Detect which cell encompasses the target text, then output its (X, Y) center coordinate. 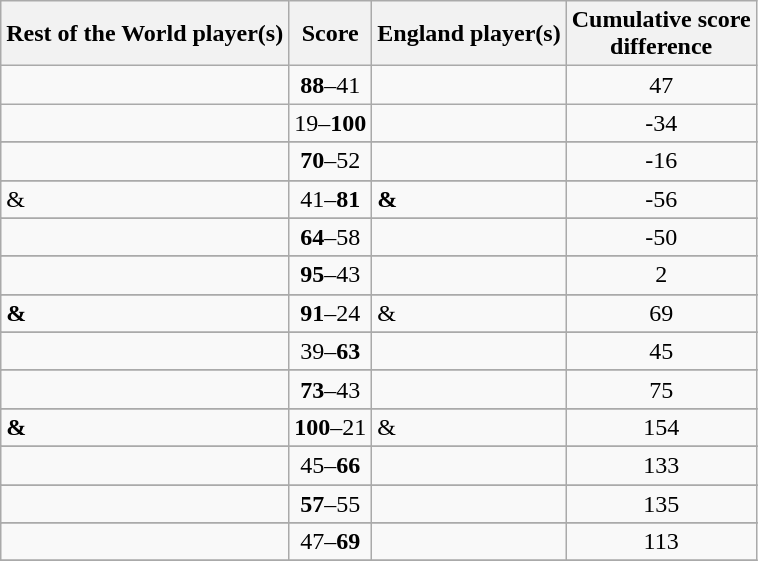
Score (330, 34)
70–52 (330, 161)
113 (661, 542)
69 (661, 313)
91–24 (330, 313)
-50 (661, 237)
47 (661, 85)
45–66 (330, 465)
88–41 (330, 85)
75 (661, 389)
-56 (661, 199)
39–63 (330, 351)
133 (661, 465)
2 (661, 275)
95–43 (330, 275)
-16 (661, 161)
Rest of the World player(s) (145, 34)
135 (661, 503)
47–69 (330, 542)
154 (661, 427)
England player(s) (469, 34)
64–58 (330, 237)
Cumulative scoredifference (661, 34)
41–81 (330, 199)
100–21 (330, 427)
-34 (661, 123)
57–55 (330, 503)
45 (661, 351)
19–100 (330, 123)
73–43 (330, 389)
